Capture the cell that displays the provided text and extract its [x, y] central coordinate. 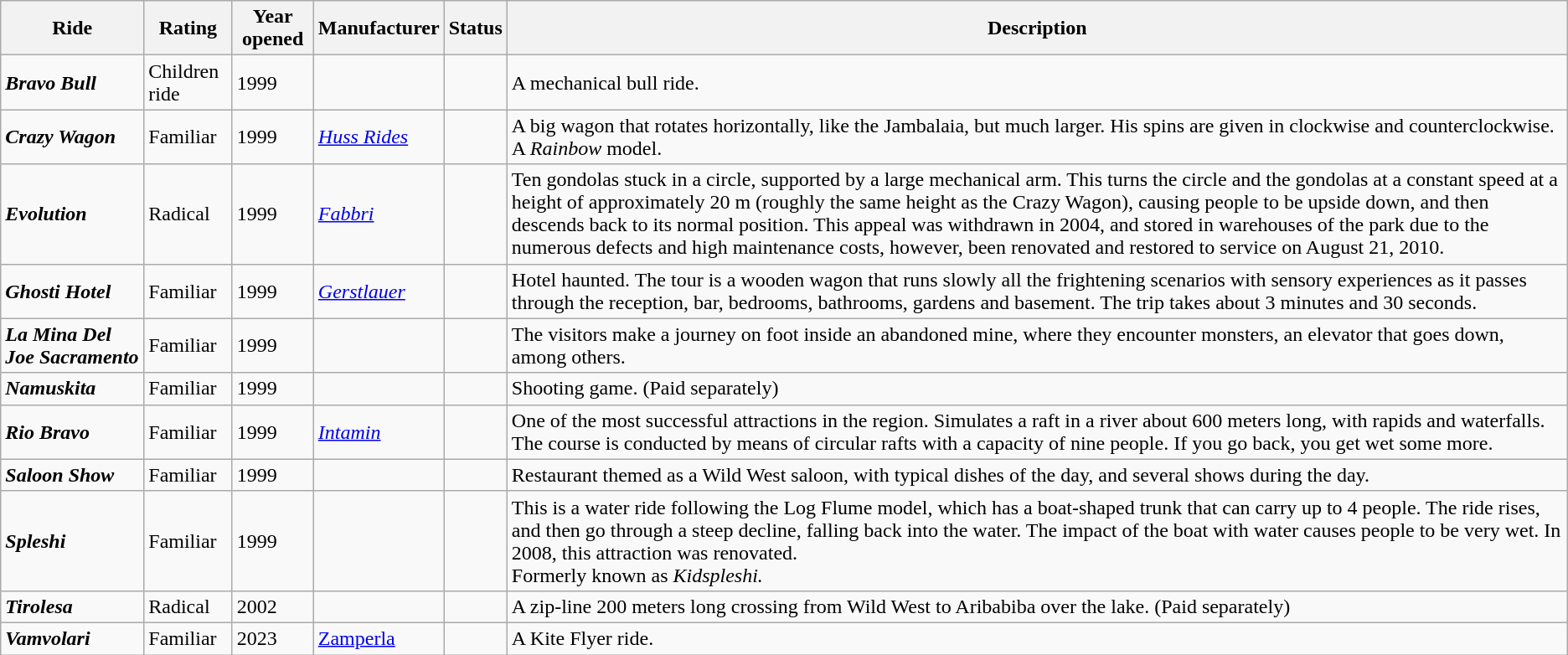
Spleshi [72, 541]
Fabbri [379, 214]
Children ride [188, 82]
A mechanical bull ride. [1037, 82]
Huss Rides [379, 137]
Year opened [273, 28]
Rio Bravo [72, 432]
Manufacturer [379, 28]
Zamperla [379, 638]
Gerstlauer [379, 291]
Rating [188, 28]
Crazy Wagon [72, 137]
Shooting game. (Paid separately) [1037, 389]
La Mina Del Joe Sacramento [72, 345]
Tirolesa [72, 606]
The visitors make a journey on foot inside an abandoned mine, where they encounter monsters, an elevator that goes down, among others. [1037, 345]
Evolution [72, 214]
2023 [273, 638]
Namuskita [72, 389]
Restaurant themed as a Wild West saloon, with typical dishes of the day, and several shows during the day. [1037, 475]
A Kite Flyer ride. [1037, 638]
2002 [273, 606]
A zip-line 200 meters long crossing from Wild West to Aribabiba over the lake. (Paid separately) [1037, 606]
Bravo Bull [72, 82]
Vamvolari [72, 638]
Saloon Show [72, 475]
Ride [72, 28]
Ghosti Hotel [72, 291]
Status [476, 28]
A big wagon that rotates horizontally, like the Jambalaia, but much larger. His spins are given in clockwise and counterclockwise. A Rainbow model. [1037, 137]
Description [1037, 28]
Intamin [379, 432]
